Provide the (x, y) coordinate of the cell's center where the given text is located.  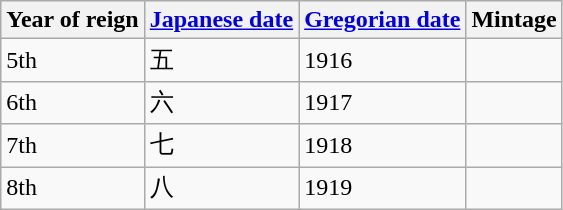
1918 (382, 146)
8th (72, 188)
六 (221, 102)
5th (72, 60)
五 (221, 60)
Year of reign (72, 20)
七 (221, 146)
1919 (382, 188)
1916 (382, 60)
Gregorian date (382, 20)
Mintage (514, 20)
八 (221, 188)
1917 (382, 102)
Japanese date (221, 20)
6th (72, 102)
7th (72, 146)
